Extract the (X, Y) coordinate from the center of the cell holding the provided text.  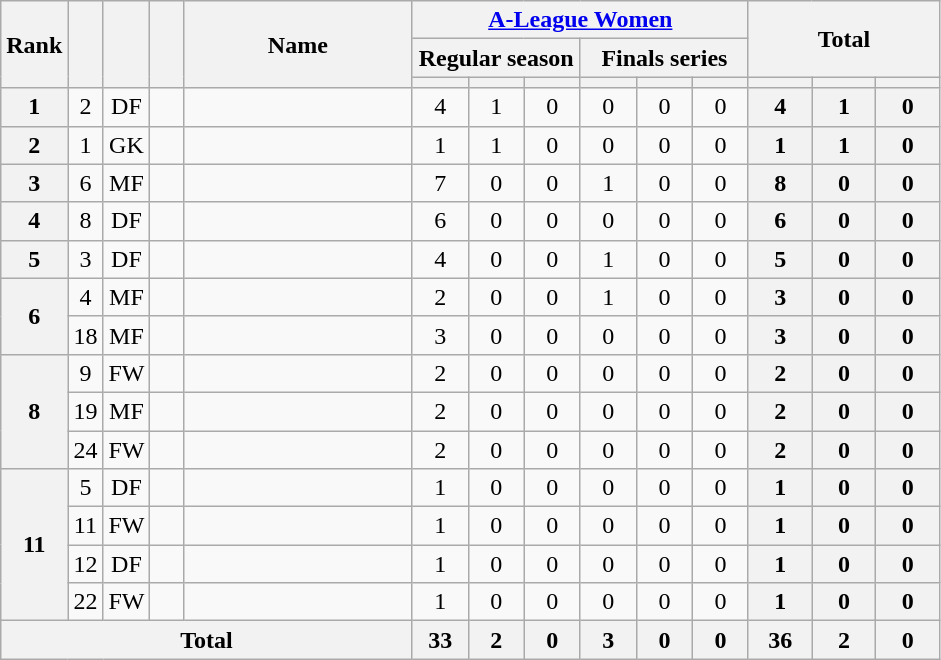
A-League Women (580, 20)
GK (126, 145)
18 (86, 335)
Rank (34, 44)
24 (86, 449)
33 (440, 640)
Regular season (496, 58)
7 (440, 183)
19 (86, 411)
22 (86, 602)
Finals series (664, 58)
36 (780, 640)
Name (298, 44)
12 (86, 564)
9 (86, 373)
